Detect which cell encompasses the target text, then output its (x, y) center coordinate. 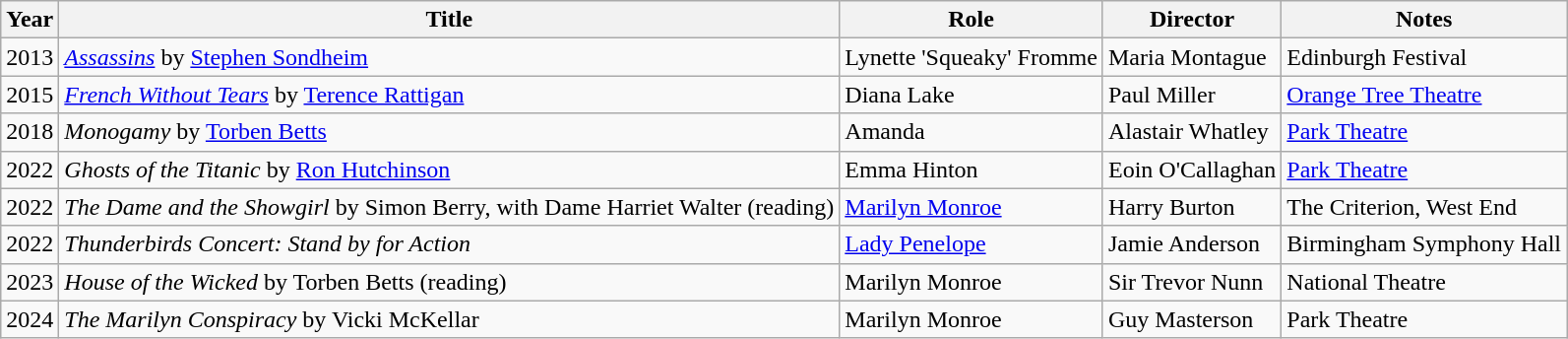
Harry Burton (1191, 207)
The Criterion, West End (1424, 207)
Lynette 'Squeaky' Fromme (972, 57)
Diana Lake (972, 95)
Alastair Whatley (1191, 132)
Notes (1424, 20)
The Marilyn Conspiracy by Vicki McKellar (449, 319)
Birmingham Symphony Hall (1424, 244)
Sir Trevor Nunn (1191, 282)
National Theatre (1424, 282)
Paul Miller (1191, 95)
Title (449, 20)
Eoin O'Callaghan (1191, 169)
French Without Tears by Terence Rattigan (449, 95)
Thunderbirds Concert: Stand by for Action (449, 244)
Ghosts of the Titanic by Ron Hutchinson (449, 169)
Amanda (972, 132)
2018 (30, 132)
Year (30, 20)
House of the Wicked by Torben Betts (reading) (449, 282)
Assassins by Stephen Sondheim (449, 57)
Emma Hinton (972, 169)
Maria Montague (1191, 57)
Orange Tree Theatre (1424, 95)
Edinburgh Festival (1424, 57)
Guy Masterson (1191, 319)
2013 (30, 57)
2024 (30, 319)
2015 (30, 95)
Lady Penelope (972, 244)
Director (1191, 20)
Monogamy by Torben Betts (449, 132)
Jamie Anderson (1191, 244)
The Dame and the Showgirl by Simon Berry, with Dame Harriet Walter (reading) (449, 207)
Role (972, 20)
2023 (30, 282)
